Identify which cell holds the provided text, then report its [x, y] central coordinate. 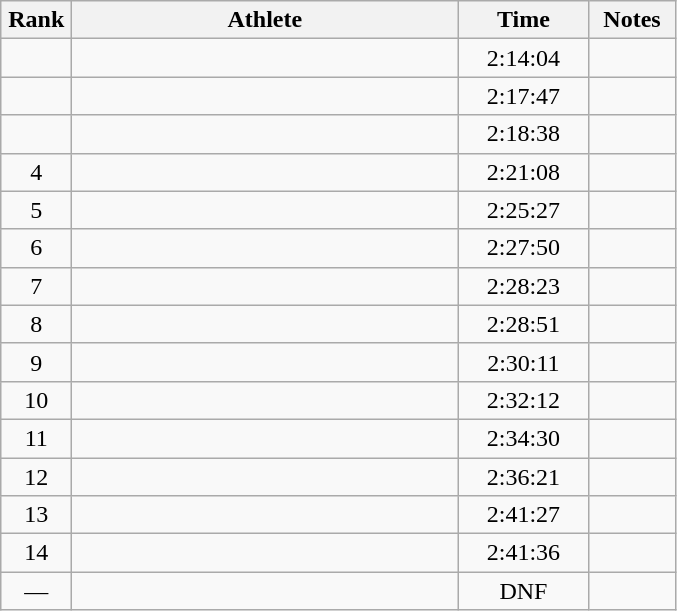
10 [36, 400]
Rank [36, 20]
2:18:38 [524, 134]
2:34:30 [524, 438]
2:32:12 [524, 400]
Time [524, 20]
2:14:04 [524, 58]
7 [36, 286]
9 [36, 362]
12 [36, 477]
2:21:08 [524, 172]
4 [36, 172]
5 [36, 210]
6 [36, 248]
Athlete [265, 20]
11 [36, 438]
13 [36, 515]
2:27:50 [524, 248]
2:30:11 [524, 362]
2:28:23 [524, 286]
2:41:27 [524, 515]
14 [36, 553]
DNF [524, 591]
— [36, 591]
2:36:21 [524, 477]
2:17:47 [524, 96]
8 [36, 324]
2:41:36 [524, 553]
Notes [632, 20]
2:25:27 [524, 210]
2:28:51 [524, 324]
